For the text-containing cell, return its midpoint in [X, Y] coordinate format. 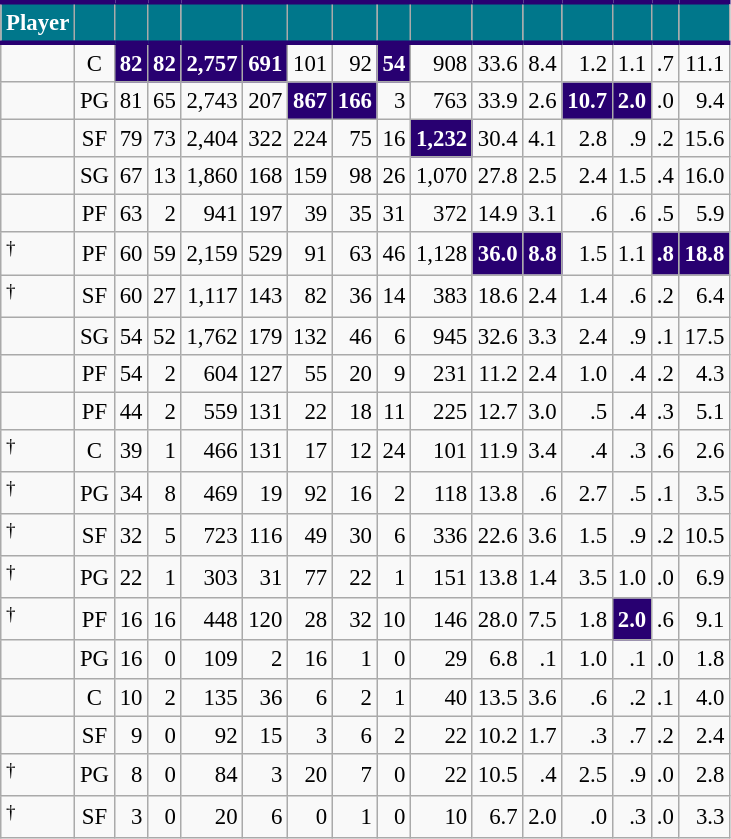
224 [310, 139]
908 [442, 62]
1,860 [212, 176]
84 [212, 774]
15.6 [704, 139]
75 [354, 139]
448 [212, 619]
30 [354, 535]
135 [212, 697]
27 [164, 296]
16.0 [704, 176]
6.7 [497, 817]
.8 [666, 253]
24 [394, 451]
44 [130, 411]
2,743 [212, 101]
17 [310, 451]
18.8 [704, 253]
197 [266, 214]
7 [354, 774]
9.4 [704, 101]
35 [354, 214]
372 [442, 214]
151 [442, 577]
336 [442, 535]
11.2 [497, 373]
6.9 [704, 577]
303 [212, 577]
15 [266, 735]
19 [266, 493]
231 [442, 373]
30.4 [497, 139]
12.7 [497, 411]
18 [354, 411]
4.0 [704, 697]
867 [310, 101]
168 [266, 176]
1.2 [587, 62]
26 [394, 176]
17.5 [704, 336]
945 [442, 336]
763 [442, 101]
1,128 [442, 253]
5 [164, 535]
3.0 [542, 411]
3.1 [542, 214]
34 [130, 493]
91 [310, 253]
10.2 [497, 735]
8.4 [542, 62]
49 [310, 535]
18.6 [497, 296]
40 [442, 697]
28.0 [497, 619]
9.1 [704, 619]
559 [212, 411]
2,404 [212, 139]
143 [266, 296]
8.8 [542, 253]
2.7 [587, 493]
27.8 [497, 176]
13.5 [497, 697]
11.9 [497, 451]
132 [310, 336]
166 [354, 101]
14 [394, 296]
322 [266, 139]
118 [442, 493]
6.8 [497, 660]
22.6 [497, 535]
723 [212, 535]
33.9 [497, 101]
604 [212, 373]
13 [164, 176]
11.1 [704, 62]
120 [266, 619]
3.4 [542, 451]
383 [442, 296]
2,757 [212, 62]
941 [212, 214]
98 [354, 176]
466 [212, 451]
159 [310, 176]
81 [130, 101]
33.6 [497, 62]
7.5 [542, 619]
36.0 [497, 253]
29 [442, 660]
14.9 [497, 214]
Player [38, 22]
77 [310, 577]
11 [394, 411]
146 [442, 619]
65 [164, 101]
28 [310, 619]
127 [266, 373]
59 [164, 253]
1,117 [212, 296]
52 [164, 336]
73 [164, 139]
10.7 [587, 101]
225 [442, 411]
179 [266, 336]
2,159 [212, 253]
691 [266, 62]
55 [310, 373]
207 [266, 101]
32.6 [497, 336]
1.7 [542, 735]
67 [130, 176]
469 [212, 493]
1,232 [442, 139]
5.1 [704, 411]
1,070 [442, 176]
79 [130, 139]
529 [266, 253]
4.3 [704, 373]
116 [266, 535]
1,762 [212, 336]
4.1 [542, 139]
6.4 [704, 296]
12 [354, 451]
5.9 [704, 214]
109 [212, 660]
